Find where the given text appears and provide that cell's center as [X, Y] coordinate. 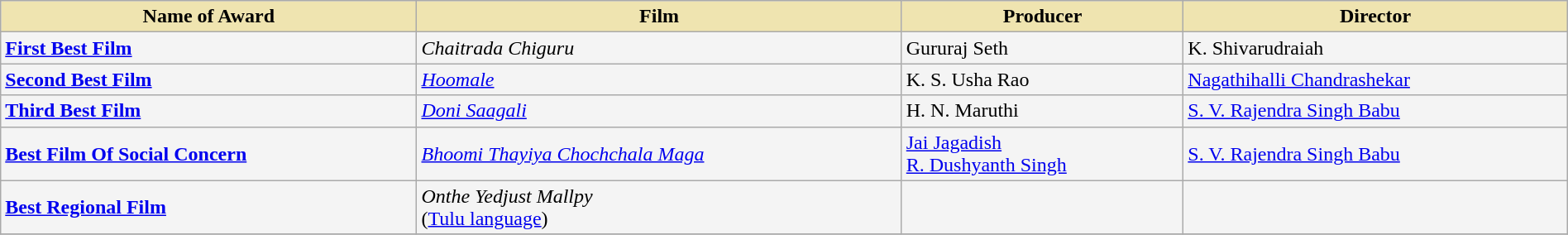
Onthe Yedjust Mallpy(Tulu language) [659, 207]
Chaitrada Chiguru [659, 48]
Second Best Film [208, 79]
Producer [1042, 17]
First Best Film [208, 48]
K. S. Usha Rao [1042, 79]
Nagathihalli Chandrashekar [1375, 79]
Gururaj Seth [1042, 48]
K. Shivarudraiah [1375, 48]
Third Best Film [208, 111]
Bhoomi Thayiya Chochchala Maga [659, 154]
Film [659, 17]
Best Film Of Social Concern [208, 154]
Hoomale [659, 79]
Name of Award [208, 17]
Director [1375, 17]
Best Regional Film [208, 207]
H. N. Maruthi [1042, 111]
Jai JagadishR. Dushyanth Singh [1042, 154]
Doni Saagali [659, 111]
